Find where the given text appears and provide that cell's center as [X, Y] coordinate. 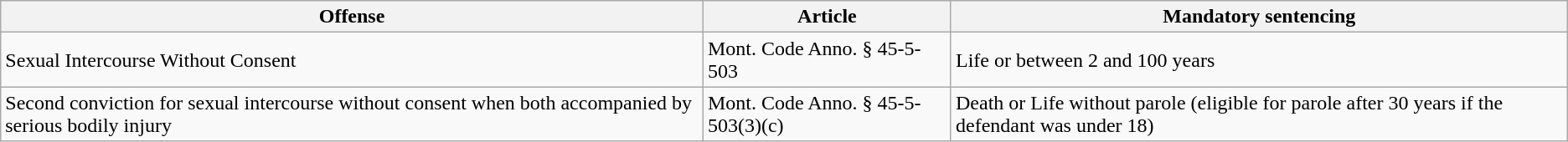
Mandatory sentencing [1259, 17]
Offense [352, 17]
Death or Life without parole (eligible for parole after 30 years if the defendant was under 18) [1259, 114]
Sexual Intercourse Without Consent [352, 60]
Article [827, 17]
Mont. Code Anno. § 45-5-503 [827, 60]
Life or between 2 and 100 years [1259, 60]
Mont. Code Anno. § 45-5-503(3)(c) [827, 114]
Second conviction for sexual intercourse without consent when both accompanied by serious bodily injury [352, 114]
